Capture the cell that displays the provided text and extract its [x, y] central coordinate. 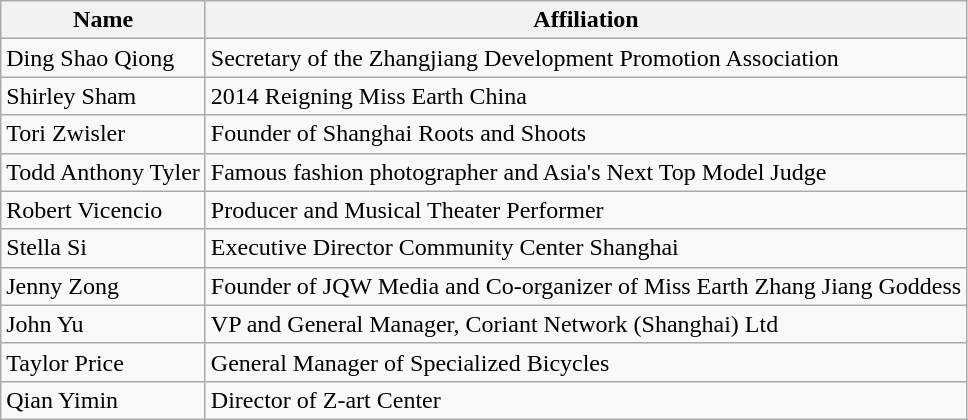
Tori Zwisler [104, 134]
Producer and Musical Theater Performer [586, 210]
Founder of Shanghai Roots and Shoots [586, 134]
John Yu [104, 324]
Name [104, 20]
Jenny Zong [104, 286]
VP and General Manager, Coriant Network (Shanghai) Ltd [586, 324]
Secretary of the Zhangjiang Development Promotion Association [586, 58]
Executive Director Community Center Shanghai [586, 248]
Stella Si [104, 248]
2014 Reigning Miss Earth China [586, 96]
Shirley Sham [104, 96]
General Manager of Specialized Bicycles [586, 362]
Ding Shao Qiong [104, 58]
Qian Yimin [104, 400]
Robert Vicencio [104, 210]
Taylor Price [104, 362]
Todd Anthony Tyler [104, 172]
Founder of JQW Media and Co-organizer of Miss Earth Zhang Jiang Goddess [586, 286]
Famous fashion photographer and Asia's Next Top Model Judge [586, 172]
Affiliation [586, 20]
Director of Z-art Center [586, 400]
